Return the (x, y) coordinate for the center point of the cell that contains the specified text.  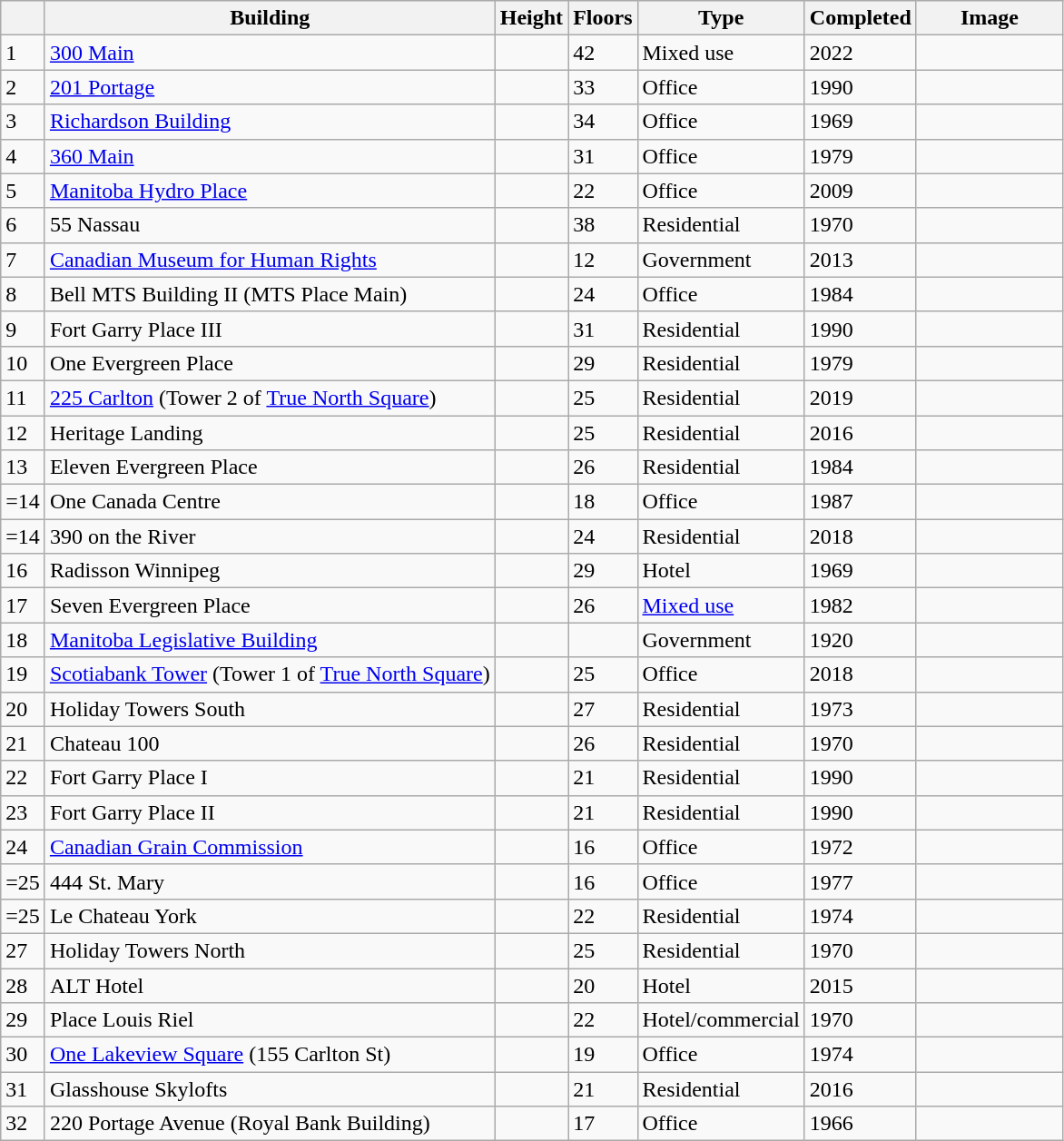
2015 (861, 985)
1977 (861, 881)
Completed (861, 18)
55 Nassau (270, 225)
360 Main (270, 156)
3 (24, 122)
Chateau 100 (270, 743)
4 (24, 156)
1972 (861, 847)
28 (24, 985)
5 (24, 191)
32 (24, 1124)
9 (24, 329)
One Evergreen Place (270, 363)
7 (24, 260)
Type (721, 18)
Image (990, 18)
34 (603, 122)
2022 (861, 53)
Fort Garry Place II (270, 812)
Floors (603, 18)
Canadian Grain Commission (270, 847)
Eleven Evergreen Place (270, 467)
390 on the River (270, 536)
2009 (861, 191)
33 (603, 87)
1973 (861, 709)
2019 (861, 398)
Canadian Museum for Human Rights (270, 260)
201 Portage (270, 87)
Hotel/commercial (721, 1020)
300 Main (270, 53)
One Lakeview Square (155 Carlton St) (270, 1055)
Fort Garry Place I (270, 778)
6 (24, 225)
Bell MTS Building II (MTS Place Main) (270, 294)
1987 (861, 502)
Fort Garry Place III (270, 329)
30 (24, 1055)
1982 (861, 605)
13 (24, 467)
42 (603, 53)
2013 (861, 260)
1966 (861, 1124)
Le Chateau York (270, 916)
444 St. Mary (270, 881)
Manitoba Hydro Place (270, 191)
Holiday Towers North (270, 950)
Seven Evergreen Place (270, 605)
One Canada Centre (270, 502)
Radisson Winnipeg (270, 571)
Manitoba Legislative Building (270, 640)
1920 (861, 640)
Building (270, 18)
220 Portage Avenue (Royal Bank Building) (270, 1124)
Heritage Landing (270, 433)
Place Louis Riel (270, 1020)
ALT Hotel (270, 985)
10 (24, 363)
Richardson Building (270, 122)
8 (24, 294)
Holiday Towers South (270, 709)
Height (531, 18)
1 (24, 53)
225 Carlton (Tower 2 of True North Square) (270, 398)
2 (24, 87)
Glasshouse Skylofts (270, 1089)
23 (24, 812)
Scotiabank Tower (Tower 1 of True North Square) (270, 674)
38 (603, 225)
11 (24, 398)
